Pinpoint the cell where the given text exists, returning its (X, Y) midpoint coordinate. 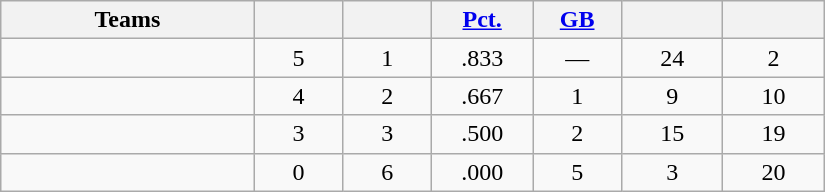
.833 (482, 58)
10 (774, 96)
.500 (482, 134)
Pct. (482, 20)
.667 (482, 96)
.000 (482, 172)
— (578, 58)
20 (774, 172)
15 (672, 134)
9 (672, 96)
6 (388, 172)
GB (578, 20)
4 (298, 96)
Teams (128, 20)
0 (298, 172)
19 (774, 134)
24 (672, 58)
